Output the [x, y] coordinate of the center of the cell containing the given text.  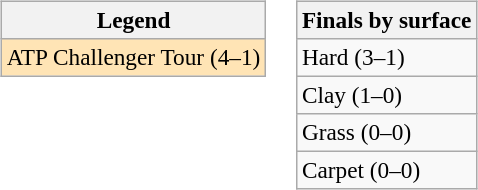
Legend [133, 20]
Clay (1–0) [387, 95]
ATP Challenger Tour (4–1) [133, 57]
Grass (0–0) [387, 133]
Finals by surface [387, 20]
Hard (3–1) [387, 57]
Carpet (0–0) [387, 171]
